Scan for the cell matching the given text and deliver its (X, Y) coordinate at center. 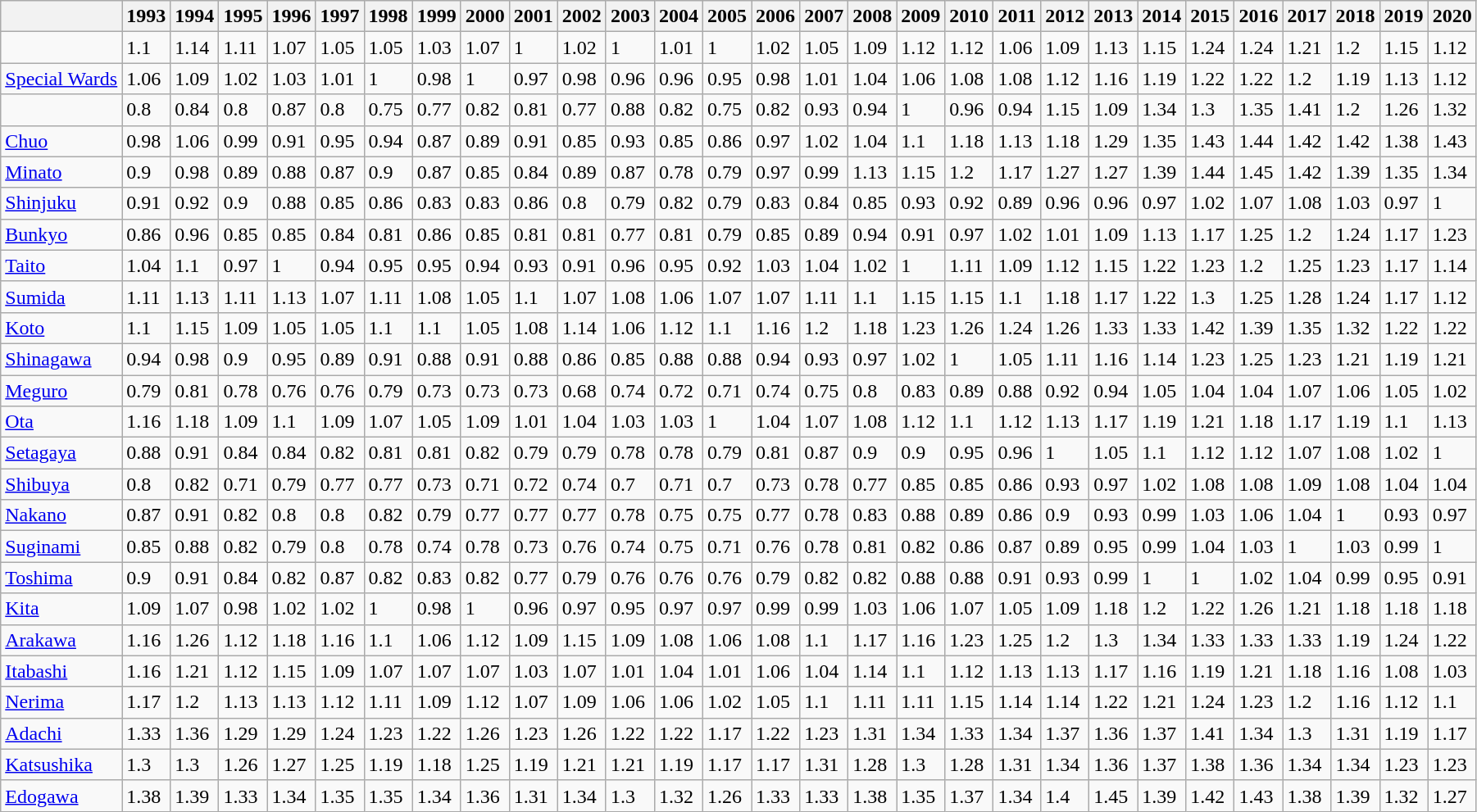
Meguro (61, 391)
Toshima (61, 578)
2001 (533, 16)
1998 (389, 16)
Itabashi (61, 671)
2015 (1210, 16)
Adachi (61, 733)
0.68 (582, 391)
Shibuya (61, 484)
2020 (1452, 16)
2016 (1259, 16)
2000 (485, 16)
Nerima (61, 702)
1999 (436, 16)
2004 (679, 16)
Shinjuku (61, 203)
Arakawa (61, 640)
Chuo (61, 141)
2002 (582, 16)
Taito (61, 265)
2012 (1066, 16)
2005 (726, 16)
2017 (1307, 16)
2003 (629, 16)
Katsushika (61, 764)
2014 (1162, 16)
2010 (969, 16)
Ota (61, 422)
2009 (921, 16)
2019 (1403, 16)
1995 (243, 16)
1993 (146, 16)
Shinagawa (61, 359)
Suginami (61, 547)
2006 (775, 16)
1994 (195, 16)
1997 (339, 16)
1996 (292, 16)
Bunkyo (61, 234)
Edogawa (61, 796)
2007 (825, 16)
2008 (872, 16)
2018 (1356, 16)
Nakano (61, 515)
Minato (61, 172)
1.4 (1066, 796)
Kita (61, 609)
Setagaya (61, 453)
Sumida (61, 297)
Special Wards (61, 79)
2011 (1017, 16)
Koto (61, 328)
2013 (1113, 16)
